From the cell containing the given text, extract its center point as [x, y] coordinate. 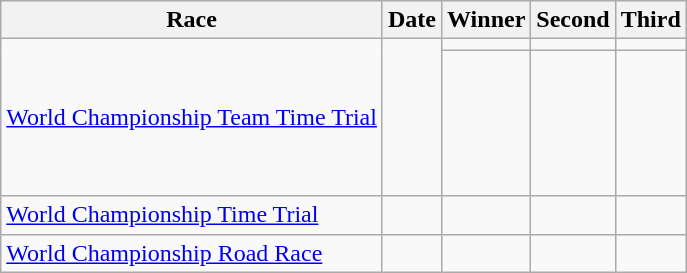
Race [192, 20]
World Championship Team Time Trial [192, 118]
Winner [486, 20]
Date [412, 20]
World Championship Time Trial [192, 215]
Second [573, 20]
World Championship Road Race [192, 253]
Third [650, 20]
